Provide the (X, Y) coordinate of the cell's center where the given text is located.  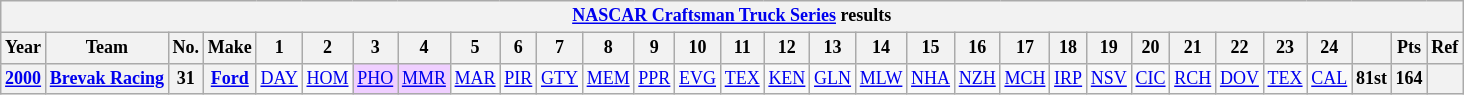
4 (424, 48)
MCH (1025, 78)
PIR (518, 78)
KEN (787, 78)
PPR (654, 78)
Team (106, 48)
5 (475, 48)
17 (1025, 48)
81st (1372, 78)
RCH (1193, 78)
Pts (1409, 48)
21 (1193, 48)
MEM (608, 78)
31 (186, 78)
GLN (833, 78)
11 (742, 48)
Make (230, 48)
3 (376, 48)
MAR (475, 78)
10 (698, 48)
22 (1240, 48)
Ford (230, 78)
NHA (931, 78)
15 (931, 48)
9 (654, 48)
18 (1068, 48)
MMR (424, 78)
8 (608, 48)
12 (787, 48)
NSV (1108, 78)
13 (833, 48)
1 (279, 48)
7 (560, 48)
NZH (977, 78)
164 (1409, 78)
NASCAR Craftsman Truck Series results (732, 16)
2000 (24, 78)
2 (328, 48)
IRP (1068, 78)
CAL (1330, 78)
14 (880, 48)
PHO (376, 78)
DAY (279, 78)
Brevak Racing (106, 78)
Ref (1445, 48)
19 (1108, 48)
CIC (1150, 78)
6 (518, 48)
23 (1285, 48)
HOM (328, 78)
EVG (698, 78)
GTY (560, 78)
No. (186, 48)
Year (24, 48)
MLW (880, 78)
20 (1150, 48)
16 (977, 48)
24 (1330, 48)
DOV (1240, 78)
